Return the [X, Y] coordinate for the center point of the cell that contains the specified text.  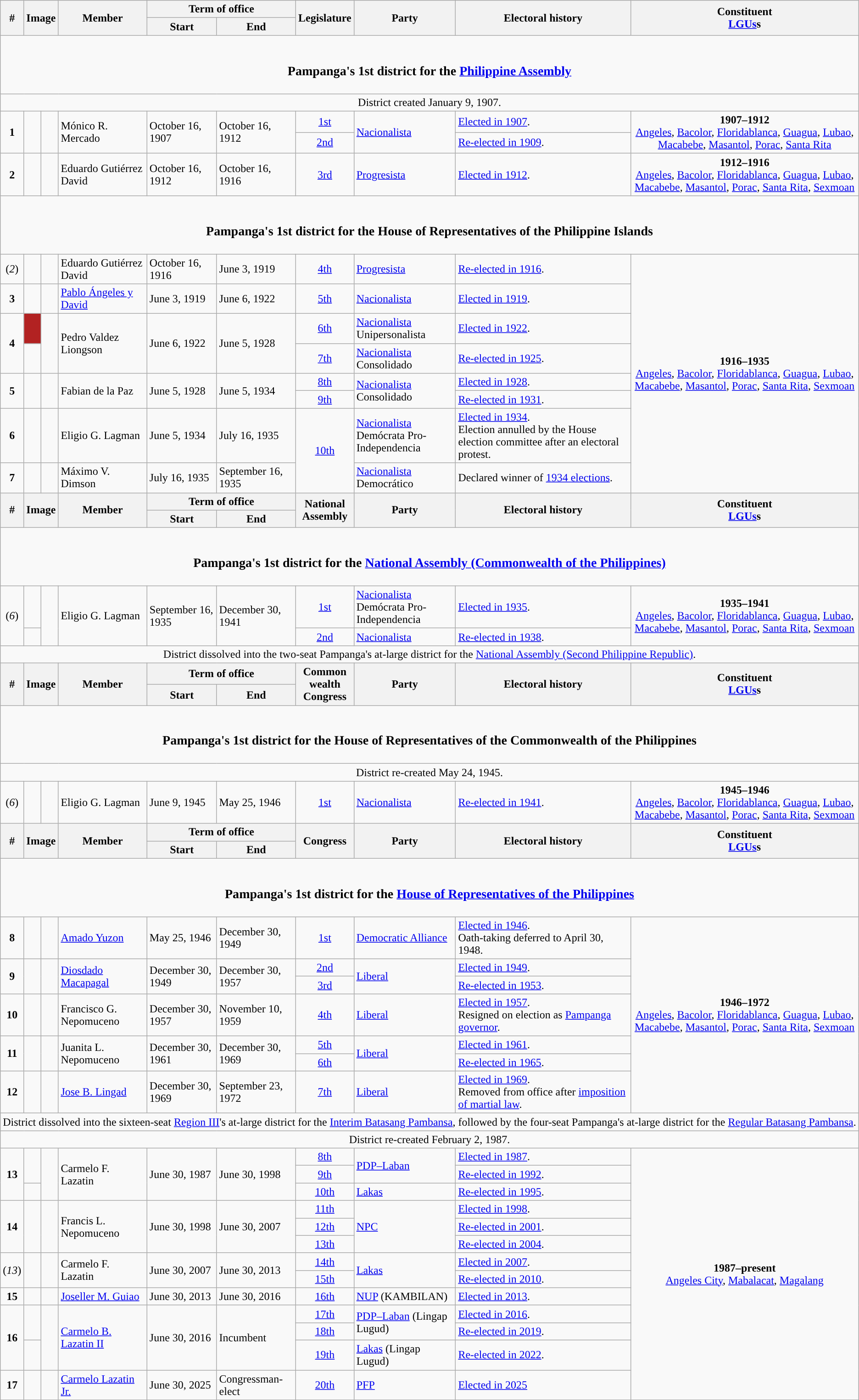
7 [12, 478]
Incumbent [256, 1338]
Amado Yuzon [103, 938]
District re-created February 2, 1987. [429, 1139]
Re-elected in 1938. [543, 637]
16th [325, 1296]
Francis L. Nepomuceno [103, 1227]
(13) [12, 1270]
Pablo Ángeles y David [103, 299]
(2) [12, 269]
9 [12, 976]
Elected in 1961. [543, 1045]
Elected in 1935. [543, 607]
December 30, 1961 [182, 1054]
Congress [325, 841]
Pampanga's 1st district for the National Assembly (Commonwealth of the Philippines) [429, 557]
Elected in 1912. [543, 174]
12th [325, 1227]
15 [12, 1296]
Fabian de la Paz [103, 391]
1945–1946Angeles, Bacolor, Floridablanca, Guagua, Lubao, Macabebe, Masantol, Porac, Santa Rita, Sexmoan [744, 802]
14 [12, 1227]
Elected in 1957.Resigned on election as Pampanga governor. [543, 1015]
1916–1935Angeles, Bacolor, Floridablanca, Guagua, Lubao, Macabebe, Masantol, Porac, Santa Rita, Sexmoan [744, 373]
1907–1912Angeles, Bacolor, Floridablanca, Guagua, Lubao, Macabebe, Masantol, Porac, Santa Rita [744, 132]
2 [12, 174]
Congressman-elect [256, 1385]
5 [12, 391]
Elected in 2007. [543, 1261]
Elected in 1946.Oath-taking deferred to April 30, 1948. [543, 938]
13th [325, 1244]
20th [325, 1385]
3 [12, 299]
Joseller M. Guiao [103, 1296]
Elected in 2013. [543, 1296]
Legislature [325, 18]
Mónico R. Mercado [103, 132]
1987–presentAngeles City, Mabalacat, Magalang [744, 1274]
Re-elected in 2001. [543, 1227]
17th [325, 1314]
Carmelo B. Lazatin II [103, 1338]
1 [12, 132]
11 [12, 1054]
Diosdado Macapagal [103, 976]
Elected in 2025 [543, 1385]
Re-elected in 1916. [543, 269]
12 [12, 1092]
Re-elected in 1965. [543, 1062]
Elected in 1907. [543, 122]
PFP [405, 1385]
Pampanga's 1st district for the Philippine Assembly [429, 64]
October 16, 1907 [182, 132]
NUP (KAMBILAN) [405, 1296]
Re-elected in 1925. [543, 359]
Declared winner of 1934 elections. [543, 478]
District created January 9, 1907. [429, 102]
Re-elected in 1931. [543, 400]
Re-elected in 1995. [543, 1192]
Juanita L. Nepomuceno [103, 1054]
Re-elected in 1941. [543, 802]
19th [325, 1355]
June 9, 1945 [182, 802]
1935–1941Angeles, Bacolor, Floridablanca, Guagua, Lubao, Macabebe, Masantol, Porac, Santa Rita, Sexmoan [744, 616]
NacionalistaUnipersonalista [405, 328]
Pedro Valdez Liongson [103, 344]
Elected in 1919. [543, 299]
13 [12, 1174]
September 23, 1972 [256, 1092]
PDP–Laban [405, 1166]
Elected in 1922. [543, 328]
6 [12, 436]
Elected in 1928. [543, 382]
Democratic Alliance [405, 938]
16 [12, 1338]
CommonwealthCongress [325, 684]
NacionalistaDemocrático [405, 478]
Jose B. Lingad [103, 1092]
Re-elected in 2010. [543, 1279]
10 [12, 1015]
17 [12, 1385]
Re-elected in 2004. [543, 1244]
District re-created May 24, 1945. [429, 772]
Pampanga's 1st district for the House of Representatives of the Commonwealth of the Philippines [429, 735]
Elected in 1969.Removed from office after imposition of martial law. [543, 1092]
Elected in 1998. [543, 1209]
NationalAssembly [325, 510]
Re-elected in 2019. [543, 1331]
Re-elected in 1992. [543, 1174]
15th [325, 1279]
Francisco G. Nepomuceno [103, 1015]
18th [325, 1331]
Lakas (Lingap Lugud) [405, 1355]
Carmelo Lazatin Jr. [103, 1385]
Elected in 1949. [543, 967]
Pampanga's 1st district for the House of Representatives of the Philippines [429, 887]
11th [325, 1209]
District dissolved into the two-seat Pampanga's at-large district for the National Assembly (Second Philippine Republic). [429, 654]
December 30, 1941 [256, 616]
Re-elected in 1909. [543, 143]
1946–1972Angeles, Bacolor, Floridablanca, Guagua, Lubao, Macabebe, Masantol, Porac, Santa Rita, Sexmoan [744, 1015]
Elected in 2016. [543, 1314]
NPC [405, 1227]
PDP–Laban (Lingap Lugud) [405, 1322]
Re-elected in 1953. [543, 985]
November 10, 1959 [256, 1015]
June 30, 2025 [182, 1385]
Pampanga's 1st district for the House of Representatives of the Philippine Islands [429, 225]
Máximo V. Dimson [103, 478]
1912–1916Angeles, Bacolor, Floridablanca, Guagua, Lubao, Macabebe, Masantol, Porac, Santa Rita, Sexmoan [744, 174]
8 [12, 938]
Re-elected in 2022. [543, 1355]
14th [325, 1261]
Elected in 1987. [543, 1157]
4 [12, 344]
Elected in 1934.Election annulled by the House election committee after an electoral protest. [543, 436]
June 30, 1987 [182, 1174]
